Locate the cell with the specified text and output its [X, Y] center coordinate. 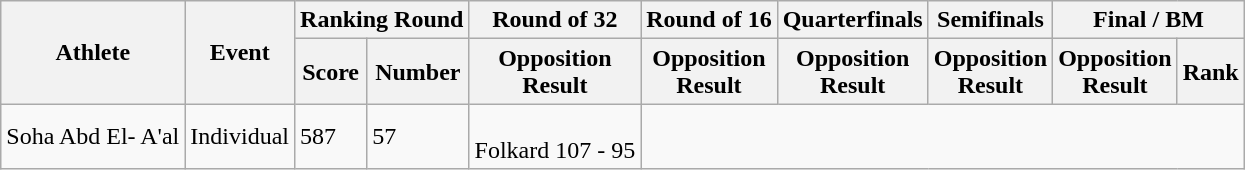
Ranking Round [382, 20]
Semifinals [990, 20]
Number [418, 72]
Athlete [93, 52]
Score [331, 72]
Folkard 107 - 95 [555, 136]
Final / BM [1149, 20]
Individual [240, 136]
Round of 32 [555, 20]
Round of 16 [709, 20]
Event [240, 52]
Rank [1210, 72]
57 [418, 136]
Quarterfinals [852, 20]
587 [331, 136]
Soha Abd El- A'al [93, 136]
